Capture the cell that displays the provided text and extract its (x, y) central coordinate. 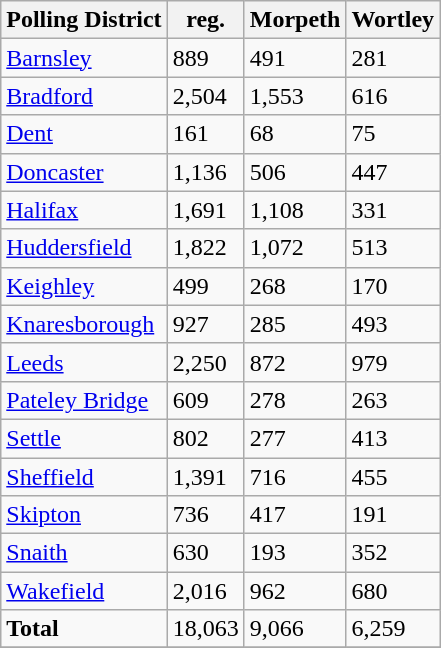
Barnsley (84, 58)
Polling District (84, 20)
Huddersfield (84, 248)
331 (393, 210)
Snaith (84, 553)
268 (295, 286)
2,250 (206, 362)
716 (295, 477)
979 (393, 362)
Wortley (393, 20)
Pateley Bridge (84, 400)
417 (295, 515)
285 (295, 324)
Skipton (84, 515)
Morpeth (295, 20)
630 (206, 553)
491 (295, 58)
736 (206, 515)
Dent (84, 134)
9,066 (295, 629)
455 (393, 477)
Knaresborough (84, 324)
281 (393, 58)
Doncaster (84, 172)
802 (206, 438)
493 (393, 324)
170 (393, 286)
927 (206, 324)
Wakefield (84, 591)
352 (393, 553)
reg. (206, 20)
1,108 (295, 210)
499 (206, 286)
193 (295, 553)
Total (84, 629)
616 (393, 96)
609 (206, 400)
413 (393, 438)
1,553 (295, 96)
277 (295, 438)
1,391 (206, 477)
Keighley (84, 286)
1,072 (295, 248)
680 (393, 591)
278 (295, 400)
2,504 (206, 96)
Leeds (84, 362)
75 (393, 134)
1,136 (206, 172)
Sheffield (84, 477)
962 (295, 591)
513 (393, 248)
889 (206, 58)
Settle (84, 438)
1,691 (206, 210)
Halifax (84, 210)
872 (295, 362)
1,822 (206, 248)
6,259 (393, 629)
18,063 (206, 629)
191 (393, 515)
263 (393, 400)
68 (295, 134)
2,016 (206, 591)
506 (295, 172)
Bradford (84, 96)
447 (393, 172)
161 (206, 134)
